Search for the cell housing the specified text and yield its [x, y] center coordinate. 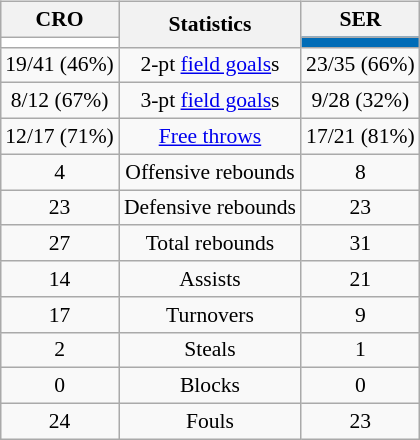
8 [360, 172]
Free throws [210, 136]
27 [60, 243]
Defensive rebounds [210, 208]
17 [60, 314]
2 [60, 350]
1 [360, 350]
SER [360, 19]
14 [60, 279]
24 [60, 421]
19/41 (46%) [60, 65]
31 [360, 243]
Total rebounds [210, 243]
23/35 (66%) [360, 65]
2-pt field goalss [210, 65]
12/17 (71%) [60, 136]
Turnovers [210, 314]
17/21 (81%) [360, 136]
CRO [60, 19]
9 [360, 314]
8/12 (67%) [60, 101]
Offensive rebounds [210, 172]
Statistics [210, 24]
Fouls [210, 421]
Assists [210, 279]
Blocks [210, 386]
4 [60, 172]
3-pt field goalss [210, 101]
9/28 (32%) [360, 101]
Steals [210, 350]
21 [360, 279]
